Search for the cell housing the specified text and yield its (X, Y) center coordinate. 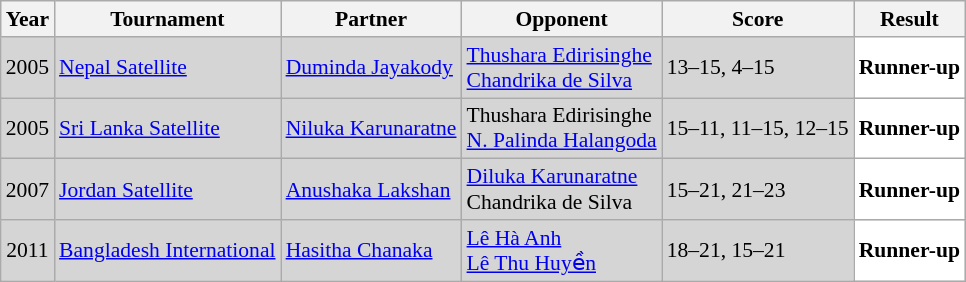
15–21, 21–23 (758, 190)
Sri Lanka Satellite (168, 128)
2007 (28, 190)
Year (28, 19)
Jordan Satellite (168, 190)
Niluka Karunaratne (372, 128)
Lê Hà Anh Lê Thu Huyền (562, 250)
Diluka Karunaratne Chandrika de Silva (562, 190)
Anushaka Lakshan (372, 190)
Result (910, 19)
Score (758, 19)
Hasitha Chanaka (372, 250)
Partner (372, 19)
18–21, 15–21 (758, 250)
15–11, 11–15, 12–15 (758, 128)
Duminda Jayakody (372, 68)
Tournament (168, 19)
Thushara Edirisinghe Chandrika de Silva (562, 68)
Opponent (562, 19)
Bangladesh International (168, 250)
2011 (28, 250)
Thushara Edirisinghe N. Palinda Halangoda (562, 128)
Nepal Satellite (168, 68)
13–15, 4–15 (758, 68)
